Detect which cell encompasses the target text, then output its (x, y) center coordinate. 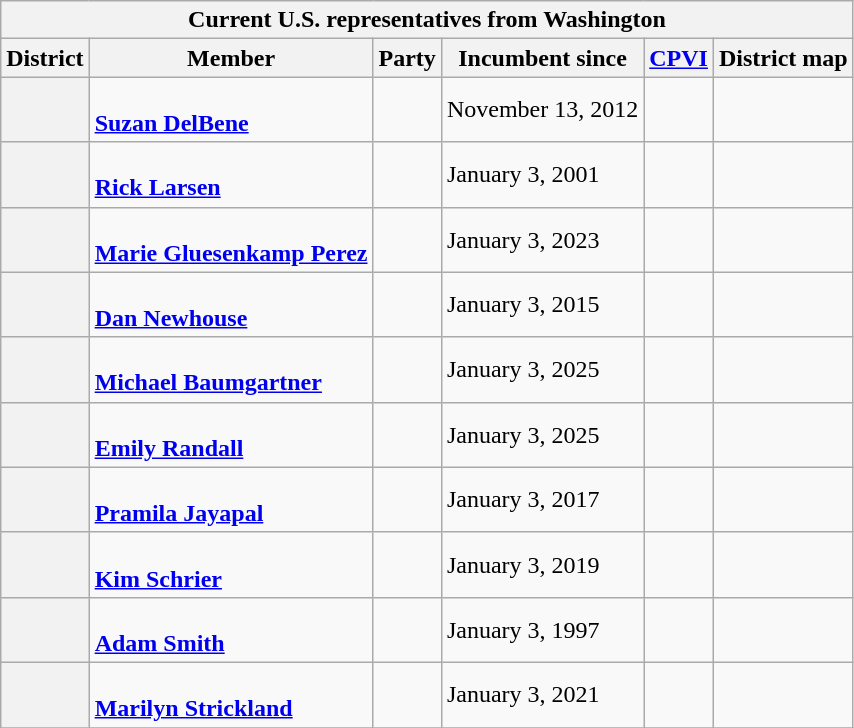
Current U.S. representatives from Washington (427, 20)
Suzan DelBene (231, 110)
January 3, 2021 (542, 694)
January 3, 2023 (542, 240)
January 3, 2017 (542, 500)
January 3, 2001 (542, 174)
Marie Gluesenkamp Perez (231, 240)
January 3, 1997 (542, 630)
Emily Randall (231, 434)
Pramila Jayapal (231, 500)
Party (407, 58)
January 3, 2015 (542, 304)
District (45, 58)
Michael Baumgartner (231, 370)
November 13, 2012 (542, 110)
January 3, 2019 (542, 564)
Member (231, 58)
Marilyn Strickland (231, 694)
Kim Schrier (231, 564)
Incumbent since (542, 58)
Adam Smith (231, 630)
Dan Newhouse (231, 304)
CPVI (679, 58)
District map (783, 58)
Rick Larsen (231, 174)
